Output the [X, Y] coordinate of the center of the cell containing the given text.  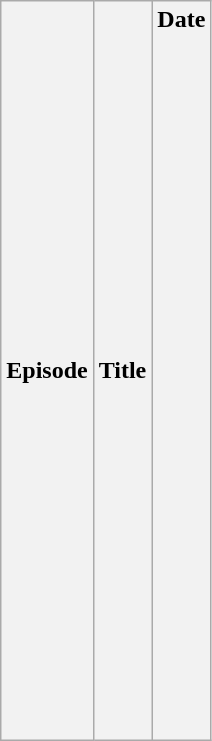
Title [122, 371]
Date [182, 371]
Episode [47, 371]
